Search for the cell housing the specified text and yield its [X, Y] center coordinate. 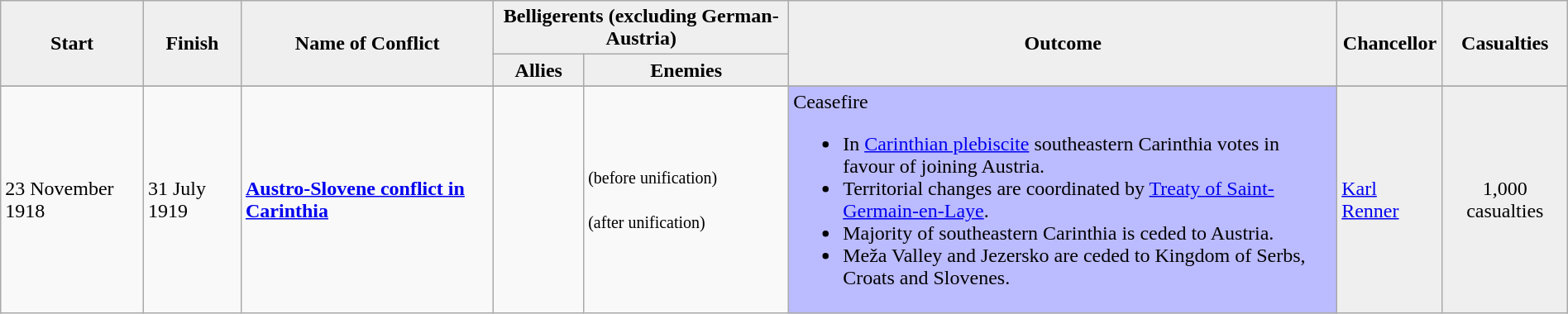
1,000 casualties [1505, 200]
Belligerents (excluding German-Austria) [642, 28]
Enemies [686, 70]
Austro-Slovene conflict in Carinthia [367, 200]
Karl Renner [1390, 200]
Casualties [1505, 43]
Allies [539, 70]
31 July 1919 [192, 200]
Finish [192, 43]
(before unification) (after unification) [686, 200]
Chancellor [1390, 43]
23 November 1918 [73, 200]
Outcome [1064, 43]
Name of Conflict [367, 43]
Start [73, 43]
